Identify which cell holds the provided text, then report its [x, y] central coordinate. 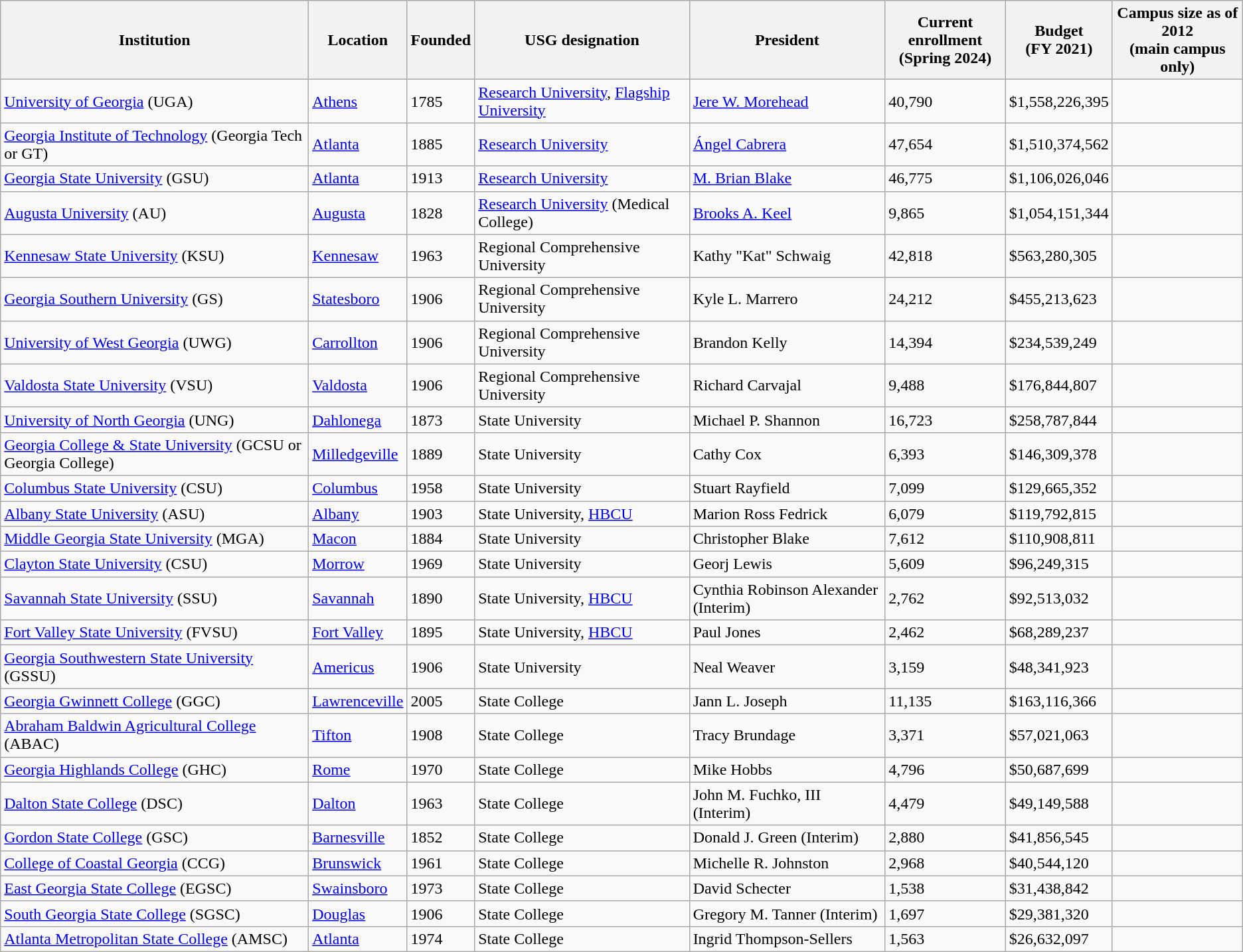
Kyle L. Marrero [787, 299]
Budget(FY 2021) [1058, 40]
$26,632,097 [1058, 939]
Kennesaw State University (KSU) [155, 256]
Georj Lewis [787, 564]
1852 [441, 838]
University of West Georgia (UWG) [155, 343]
Milledgeville [358, 454]
Atlanta Metropolitan State College (AMSC) [155, 939]
Tracy Brundage [787, 736]
Stuart Rayfield [787, 488]
Brunswick [358, 863]
$163,116,366 [1058, 701]
1884 [441, 539]
Dahlonega [358, 420]
9,488 [946, 385]
$563,280,305 [1058, 256]
6,079 [946, 513]
1,538 [946, 888]
Michelle R. Johnston [787, 863]
1903 [441, 513]
Kennesaw [358, 256]
East Georgia State College (EGSC) [155, 888]
Neal Weaver [787, 667]
Institution [155, 40]
3,371 [946, 736]
Statesboro [358, 299]
1969 [441, 564]
USG designation [582, 40]
Brandon Kelly [787, 343]
Cathy Cox [787, 454]
1890 [441, 599]
Jann L. Joseph [787, 701]
Middle Georgia State University (MGA) [155, 539]
Valdosta State University (VSU) [155, 385]
Christopher Blake [787, 539]
4,796 [946, 769]
Marion Ross Fedrick [787, 513]
1889 [441, 454]
$455,213,623 [1058, 299]
7,612 [946, 539]
Albany State University (ASU) [155, 513]
$57,021,063 [1058, 736]
Macon [358, 539]
Jere W. Morehead [787, 101]
11,135 [946, 701]
John M. Fuchko, III (Interim) [787, 803]
$1,054,151,344 [1058, 212]
1873 [441, 420]
Dalton [358, 803]
1828 [441, 212]
7,099 [946, 488]
Paul Jones [787, 633]
1885 [441, 145]
College of Coastal Georgia (CCG) [155, 863]
2,968 [946, 863]
47,654 [946, 145]
$92,513,032 [1058, 599]
Founded [441, 40]
Georgia Institute of Technology (Georgia Tech or GT) [155, 145]
1974 [441, 939]
1908 [441, 736]
Augusta University (AU) [155, 212]
Dalton State College (DSC) [155, 803]
1,563 [946, 939]
46,775 [946, 179]
Georgia State University (GSU) [155, 179]
Tifton [358, 736]
Americus [358, 667]
President [787, 40]
Brooks A. Keel [787, 212]
Mike Hobbs [787, 769]
$234,539,249 [1058, 343]
$146,309,378 [1058, 454]
9,865 [946, 212]
Location [358, 40]
Richard Carvajal [787, 385]
$31,438,842 [1058, 888]
42,818 [946, 256]
M. Brian Blake [787, 179]
Georgia Southern University (GS) [155, 299]
$176,844,807 [1058, 385]
$49,149,588 [1058, 803]
Columbus [358, 488]
3,159 [946, 667]
14,394 [946, 343]
Research University, Flagship University [582, 101]
South Georgia State College (SGSC) [155, 913]
2,462 [946, 633]
$50,687,699 [1058, 769]
Augusta [358, 212]
Gordon State College (GSC) [155, 838]
24,212 [946, 299]
16,723 [946, 420]
Georgia Highlands College (GHC) [155, 769]
Ángel Cabrera [787, 145]
Cynthia Robinson Alexander (Interim) [787, 599]
Valdosta [358, 385]
Barnesville [358, 838]
David Schecter [787, 888]
$110,908,811 [1058, 539]
Columbus State University (CSU) [155, 488]
$68,289,237 [1058, 633]
2,880 [946, 838]
2005 [441, 701]
University of North Georgia (UNG) [155, 420]
Georgia College & State University (GCSU or Georgia College) [155, 454]
1,697 [946, 913]
5,609 [946, 564]
Research University (Medical College) [582, 212]
Savannah State University (SSU) [155, 599]
$1,558,226,395 [1058, 101]
Ingrid Thompson-Sellers [787, 939]
Abraham Baldwin Agricultural College (ABAC) [155, 736]
$1,510,374,562 [1058, 145]
4,479 [946, 803]
$96,249,315 [1058, 564]
Current enrollment(Spring 2024) [946, 40]
6,393 [946, 454]
Fort Valley State University (FVSU) [155, 633]
$41,856,545 [1058, 838]
Athens [358, 101]
$40,544,120 [1058, 863]
1973 [441, 888]
Albany [358, 513]
2,762 [946, 599]
Kathy "Kat" Schwaig [787, 256]
Douglas [358, 913]
1961 [441, 863]
University of Georgia (UGA) [155, 101]
$129,665,352 [1058, 488]
Lawrenceville [358, 701]
Fort Valley [358, 633]
1895 [441, 633]
Savannah [358, 599]
Swainsboro [358, 888]
Donald J. Green (Interim) [787, 838]
Michael P. Shannon [787, 420]
1913 [441, 179]
1970 [441, 769]
Campus size as of 2012(main campus only) [1177, 40]
Georgia Southwestern State University (GSSU) [155, 667]
Clayton State University (CSU) [155, 564]
Rome [358, 769]
$48,341,923 [1058, 667]
Georgia Gwinnett College (GGC) [155, 701]
Morrow [358, 564]
Gregory M. Tanner (Interim) [787, 913]
$258,787,844 [1058, 420]
1958 [441, 488]
1785 [441, 101]
Carrollton [358, 343]
$1,106,026,046 [1058, 179]
$29,381,320 [1058, 913]
$119,792,815 [1058, 513]
40,790 [946, 101]
